Extract the (X, Y) coordinate from the center of the cell holding the provided text.  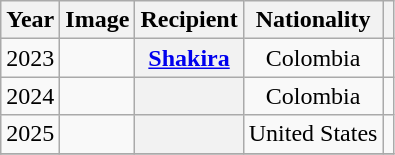
Shakira (189, 58)
United States (313, 134)
Year (30, 20)
2023 (30, 58)
2024 (30, 96)
Recipient (189, 20)
2025 (30, 134)
Nationality (313, 20)
Image (98, 20)
